Find where the given text appears and provide that cell's center as (x, y) coordinate. 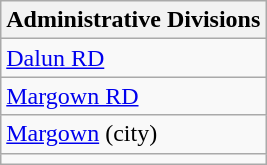
Dalun RD (134, 58)
Margown RD (134, 96)
Margown (city) (134, 134)
Administrative Divisions (134, 20)
